From the cell containing the given text, extract its center point as (x, y) coordinate. 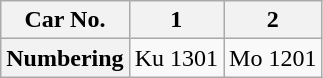
Ku 1301 (176, 58)
Mo 1201 (273, 58)
Numbering (65, 58)
2 (273, 20)
1 (176, 20)
Car No. (65, 20)
